Output the (X, Y) coordinate of the center of the cell containing the given text.  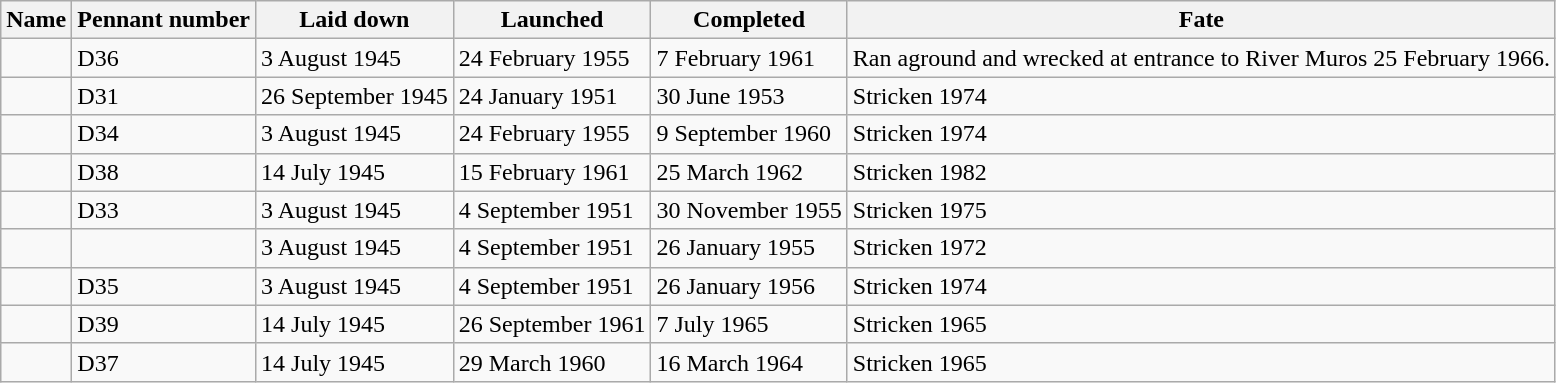
26 January 1955 (749, 248)
D31 (164, 96)
D39 (164, 324)
Launched (552, 20)
26 September 1945 (355, 96)
Name (36, 20)
25 March 1962 (749, 172)
Ran aground and wrecked at entrance to River Muros 25 February 1966. (1201, 58)
Stricken 1975 (1201, 210)
30 November 1955 (749, 210)
Pennant number (164, 20)
7 July 1965 (749, 324)
D36 (164, 58)
30 June 1953 (749, 96)
Fate (1201, 20)
29 March 1960 (552, 362)
7 February 1961 (749, 58)
16 March 1964 (749, 362)
Stricken 1982 (1201, 172)
24 January 1951 (552, 96)
D33 (164, 210)
Laid down (355, 20)
15 February 1961 (552, 172)
Stricken 1972 (1201, 248)
D37 (164, 362)
D35 (164, 286)
Completed (749, 20)
D38 (164, 172)
9 September 1960 (749, 134)
26 January 1956 (749, 286)
D34 (164, 134)
26 September 1961 (552, 324)
